Scan for the cell matching the given text and deliver its [x, y] coordinate at center. 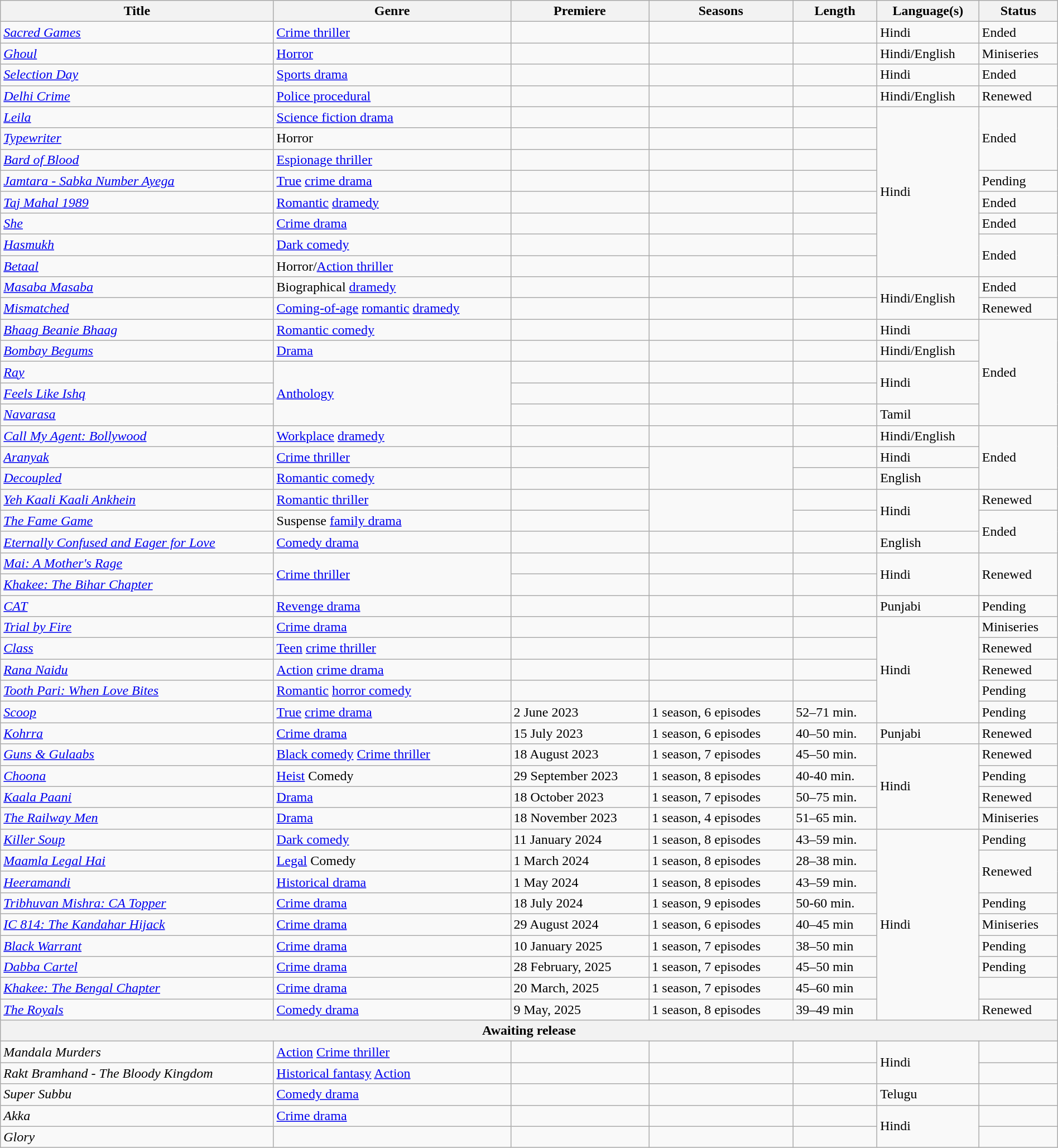
11 January 2024 [580, 839]
28–38 min. [835, 861]
38–50 min [835, 946]
Khakee: The Bihar Chapter [137, 584]
Selection Day [137, 75]
Sports drama [392, 75]
Eternally Confused and Eager for Love [137, 542]
Mai: A Mother's Rage [137, 563]
Ghoul [137, 54]
Decoupled [137, 478]
45–50 min. [835, 755]
Mandala Murders [137, 1052]
The Fame Game [137, 521]
Workplace dramedy [392, 436]
Horror/Action thriller [392, 266]
51–65 min. [835, 818]
Killer Soup [137, 839]
Tribhuvan Mishra: CA Topper [137, 903]
Tamil [929, 415]
Guns & Gulaabs [137, 755]
The Royals [137, 1010]
Legal Comedy [392, 861]
Akka [137, 1116]
Action crime drama [392, 670]
Tooth Pari: When Love Bites [137, 691]
20 March, 2025 [580, 988]
Maamla Legal Hai [137, 861]
Leila [137, 117]
Sacred Games [137, 32]
Bard of Blood [137, 160]
Telugu [929, 1094]
Aranyak [137, 457]
Masaba Masaba [137, 287]
Choona [137, 776]
Historical drama [392, 882]
Taj Mahal 1989 [137, 202]
Heeramandi [137, 882]
IC 814: The Kandahar Hijack [137, 924]
Super Subbu [137, 1094]
Kohrra [137, 733]
45–50 min [835, 967]
Teen crime thriller [392, 649]
Rana Naidu [137, 670]
18 August 2023 [580, 755]
1 season, 4 episodes [721, 818]
CAT [137, 606]
Anthology [392, 393]
Biographical dramedy [392, 287]
18 July 2024 [580, 903]
39–49 min [835, 1010]
10 January 2025 [580, 946]
Romantic horror comedy [392, 691]
Dabba Cartel [137, 967]
Bombay Begums [137, 351]
Romantic dramedy [392, 202]
1 May 2024 [580, 882]
9 May, 2025 [580, 1010]
Hasmukh [137, 244]
1 March 2024 [580, 861]
Police procedural [392, 96]
Black comedy Crime thriller [392, 755]
Typewriter [137, 138]
40-40 min. [835, 776]
Delhi Crime [137, 96]
Language(s) [929, 11]
29 September 2023 [580, 776]
50-60 min. [835, 903]
50–75 min. [835, 797]
2 June 2023 [580, 712]
15 July 2023 [580, 733]
Espionage thriller [392, 160]
18 October 2023 [580, 797]
Class [137, 649]
Yeh Kaali Kaali Ankhein [137, 499]
52–71 min. [835, 712]
Romantic thriller [392, 499]
Historical fantasy Action [392, 1073]
Action Crime thriller [392, 1052]
40–45 min [835, 924]
18 November 2023 [580, 818]
Rakt Bramhand - The Bloody Kingdom [137, 1073]
Premiere [580, 11]
Ray [137, 372]
Khakee: The Bengal Chapter [137, 988]
Mismatched [137, 309]
Revenge drama [392, 606]
Bhaag Beanie Bhaag [137, 330]
The Railway Men [137, 818]
Jamtara - Sabka Number Ayega [137, 181]
Coming-of-age romantic dramedy [392, 309]
Genre [392, 11]
Kaala Paani [137, 797]
45–60 min [835, 988]
Heist Comedy [392, 776]
Navarasa [137, 415]
Black Warrant [137, 946]
She [137, 223]
Betaal [137, 266]
Suspense family drama [392, 521]
Call My Agent: Bollywood [137, 436]
Scoop [137, 712]
40–50 min. [835, 733]
Trial by Fire [137, 627]
Length [835, 11]
Seasons [721, 11]
Glory [137, 1137]
Science fiction drama [392, 117]
Awaiting release [529, 1031]
Status [1018, 11]
28 February, 2025 [580, 967]
29 August 2024 [580, 924]
Title [137, 11]
Feels Like Ishq [137, 393]
1 season, 9 episodes [721, 903]
